Identify which cell holds the provided text, then report its [X, Y] central coordinate. 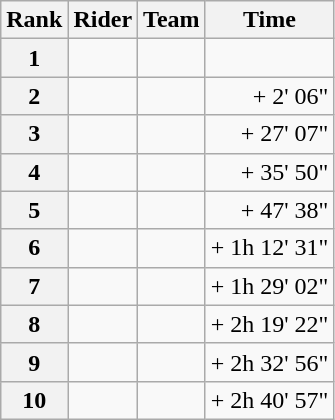
+ 1h 29' 02" [270, 286]
+ 1h 12' 31" [270, 248]
+ 2h 40' 57" [270, 400]
2 [34, 96]
9 [34, 362]
Rank [34, 20]
+ 35' 50" [270, 172]
Team [172, 20]
1 [34, 58]
+ 2' 06" [270, 96]
+ 2h 32' 56" [270, 362]
Time [270, 20]
3 [34, 134]
+ 2h 19' 22" [270, 324]
6 [34, 248]
4 [34, 172]
Rider [103, 20]
+ 47' 38" [270, 210]
5 [34, 210]
7 [34, 286]
10 [34, 400]
8 [34, 324]
+ 27' 07" [270, 134]
